Search for the cell housing the specified text and yield its [X, Y] center coordinate. 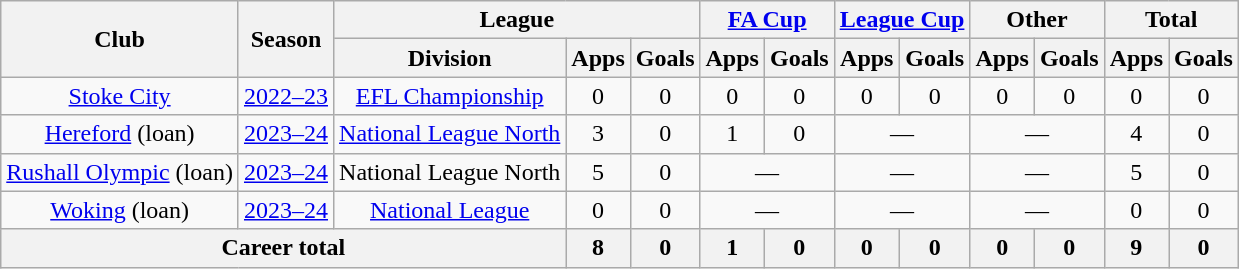
Woking (loan) [120, 210]
League Cup [902, 20]
Hereford (loan) [120, 134]
FA Cup [767, 20]
3 [598, 134]
League [517, 20]
Rushall Olympic (loan) [120, 172]
EFL Championship [450, 96]
2022–23 [286, 96]
Season [286, 39]
8 [598, 248]
National League [450, 210]
Division [450, 58]
Career total [284, 248]
Other [1037, 20]
Total [1171, 20]
9 [1136, 248]
4 [1136, 134]
Stoke City [120, 96]
Club [120, 39]
